Return the (x, y) coordinate for the center point of the cell that contains the specified text.  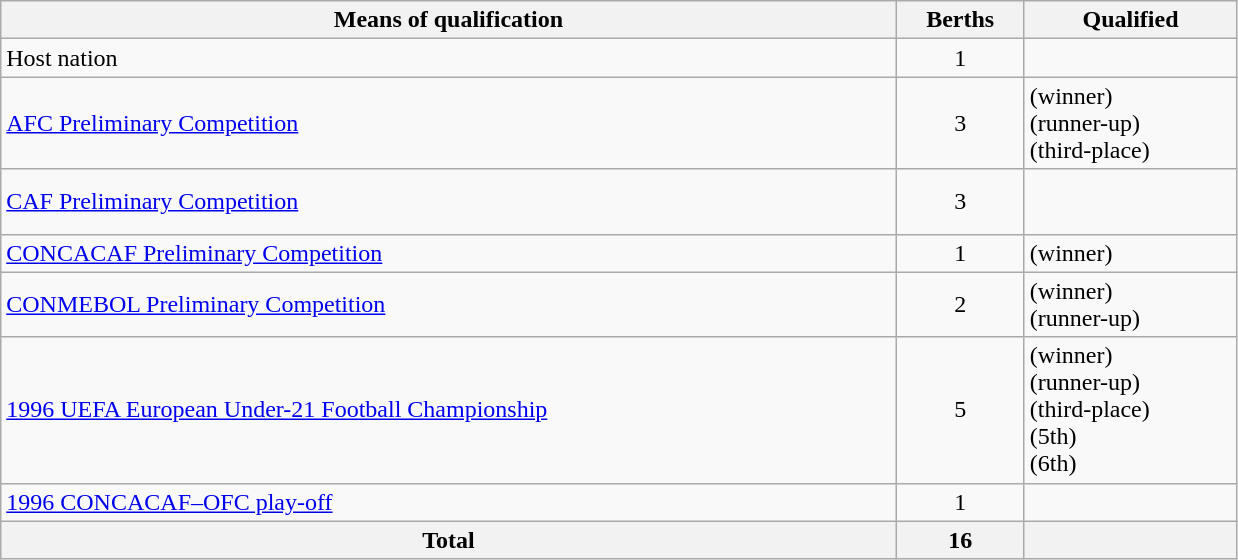
Qualified (1130, 20)
Host nation (448, 58)
2 (960, 304)
CAF Preliminary Competition (448, 202)
CONCACAF Preliminary Competition (448, 253)
(winner) (1130, 253)
1996 CONCACAF–OFC play-off (448, 502)
1996 UEFA European Under-21 Football Championship (448, 410)
Total (448, 540)
16 (960, 540)
CONMEBOL Preliminary Competition (448, 304)
Berths (960, 20)
5 (960, 410)
(winner) (runner-up) (1130, 304)
(winner) (runner-up) (third-place) (5th) (6th) (1130, 410)
Means of qualification (448, 20)
(winner) (runner-up) (third-place) (1130, 123)
AFC Preliminary Competition (448, 123)
